Determine the (X, Y) coordinate at the center of the cell enclosing the given text.  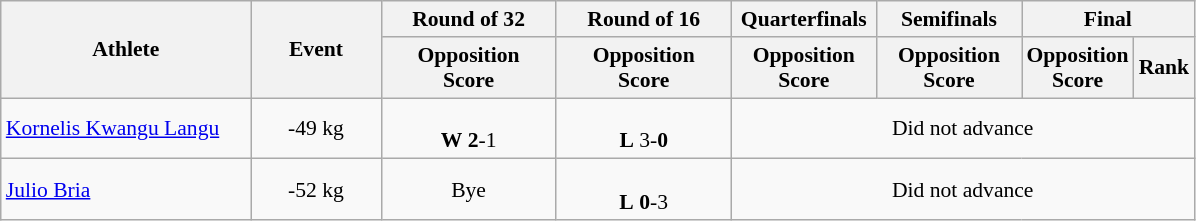
Bye (468, 190)
-49 kg (316, 128)
Final (1108, 19)
-52 kg (316, 190)
Athlete (126, 50)
Round of 32 (468, 19)
Quarterfinals (804, 19)
Semifinals (948, 19)
Round of 16 (644, 19)
Rank (1164, 68)
W 2-1 (468, 128)
L 3-0 (644, 128)
Kornelis Kwangu Langu (126, 128)
Julio Bria (126, 190)
L 0-3 (644, 190)
Event (316, 50)
